Determine the (x, y) coordinate at the center of the cell enclosing the given text.  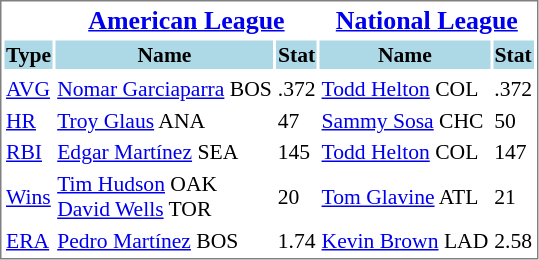
Pedro Martínez BOS (165, 240)
National League (426, 20)
21 (514, 197)
1.74 (296, 240)
50 (514, 120)
2.58 (514, 240)
Sammy Sosa CHC (405, 120)
Type (28, 54)
145 (296, 152)
147 (514, 152)
Edgar Martínez SEA (165, 152)
Kevin Brown LAD (405, 240)
Troy Glaus ANA (165, 120)
Tom Glavine ATL (405, 197)
HR (28, 120)
Wins (28, 197)
Nomar Garciaparra BOS (165, 89)
ERA (28, 240)
20 (296, 197)
47 (296, 120)
Tim Hudson OAKDavid Wells TOR (165, 197)
American League (186, 20)
AVG (28, 89)
RBI (28, 152)
